Return the (x, y) coordinate for the center point of the cell that contains the specified text.  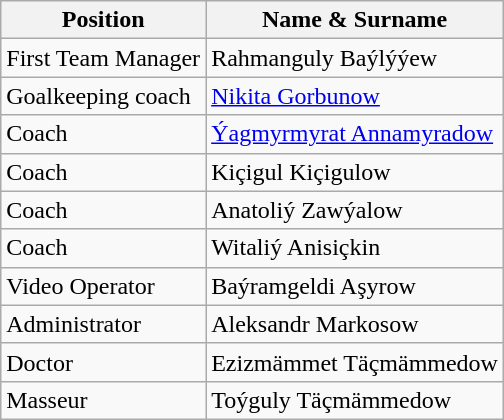
Aleksandr Markosow (355, 324)
Video Operator (104, 286)
Nikita Gorbunow (355, 96)
Doctor (104, 362)
First Team Manager (104, 58)
Name & Surname (355, 20)
Ýagmyrmyrat Annamyradow (355, 134)
Position (104, 20)
Witaliý Anisiçkin (355, 248)
Ezizmämmet Täçmämmedow (355, 362)
Goalkeeping coach (104, 96)
Anatoliý Zawýalow (355, 210)
Administrator (104, 324)
Kiçigul Kiçigulow (355, 172)
Masseur (104, 400)
Baýramgeldi Aşyrow (355, 286)
Rahmanguly Baýlýýew (355, 58)
Toýguly Täçmämmedow (355, 400)
